Determine the [x, y] coordinate at the center of the cell enclosing the given text.  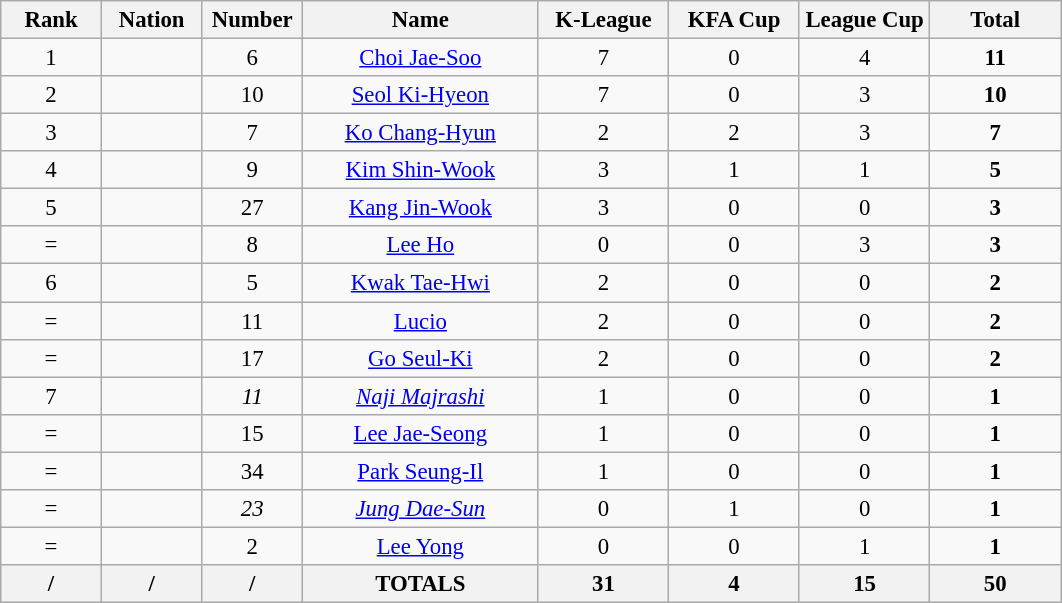
Kim Shin-Wook [421, 170]
Kwak Tae-Hwi [421, 283]
League Cup [864, 20]
8 [252, 245]
Jung Dae-Sun [421, 509]
KFA Cup [734, 20]
K-League [604, 20]
23 [252, 509]
Nation [152, 20]
50 [996, 584]
Kang Jin-Wook [421, 208]
Rank [52, 20]
TOTALS [421, 584]
Park Seung-Il [421, 471]
31 [604, 584]
Lee Ho [421, 245]
Number [252, 20]
Naji Majrashi [421, 396]
17 [252, 358]
27 [252, 208]
Seol Ki-Hyeon [421, 95]
9 [252, 170]
Total [996, 20]
Go Seul-Ki [421, 358]
Lee Jae-Seong [421, 433]
34 [252, 471]
Ko Chang-Hyun [421, 133]
Choi Jae-Soo [421, 58]
Lucio [421, 321]
Lee Yong [421, 546]
Name [421, 20]
